Provide the (x, y) coordinate of the cell's center where the given text is located.  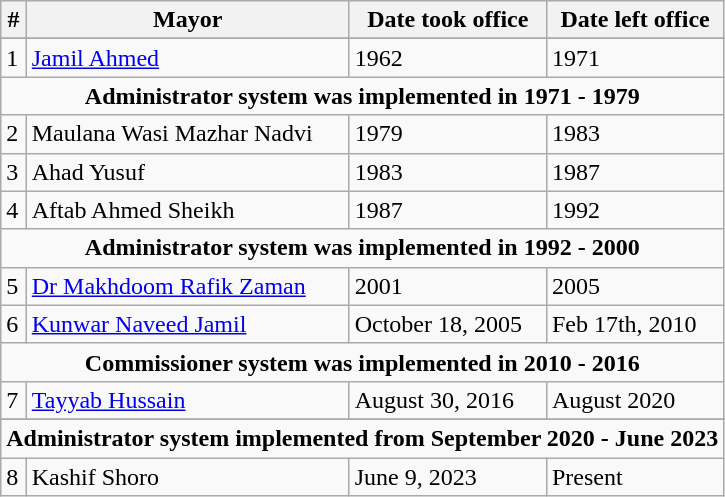
August 30, 2016 (448, 400)
Date took office (448, 20)
6 (14, 324)
August 2020 (634, 400)
1979 (448, 134)
Kunwar Naveed Jamil (188, 324)
7 (14, 400)
Maulana Wasi Mazhar Nadvi (188, 134)
Mayor (188, 20)
Jamil Ahmed (188, 58)
3 (14, 172)
# (14, 20)
1992 (634, 210)
Tayyab Hussain (188, 400)
2005 (634, 286)
Aftab Ahmed Sheikh (188, 210)
Commissioner system was implemented in 2010 - 2016 (362, 362)
June 9, 2023 (448, 477)
1971 (634, 58)
Dr Makhdoom Rafik Zaman (188, 286)
Present (634, 477)
Kashif Shoro (188, 477)
Ahad Yusuf (188, 172)
Administrator system implemented from September 2020 - June 2023 (362, 438)
Administrator system was implemented in 1992 - 2000 (362, 248)
Date left office (634, 20)
8 (14, 477)
Administrator system was implemented in 1971 - 1979 (362, 96)
5 (14, 286)
Feb 17th, 2010 (634, 324)
October 18, 2005 (448, 324)
2001 (448, 286)
2 (14, 134)
4 (14, 210)
1962 (448, 58)
1 (14, 58)
